Extract the [X, Y] coordinate from the center of the cell holding the provided text.  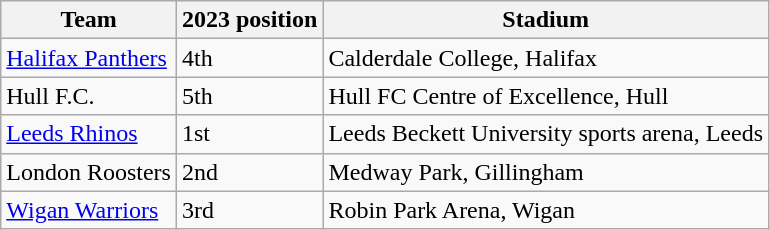
Halifax Panthers [89, 58]
Hull FC Centre of Excellence, Hull [546, 96]
Leeds Rhinos [89, 134]
2023 position [249, 20]
Hull F.C. [89, 96]
3rd [249, 210]
Wigan Warriors [89, 210]
2nd [249, 172]
Calderdale College, Halifax [546, 58]
Medway Park, Gillingham [546, 172]
5th [249, 96]
London Roosters [89, 172]
Robin Park Arena, Wigan [546, 210]
4th [249, 58]
Stadium [546, 20]
Team [89, 20]
1st [249, 134]
Leeds Beckett University sports arena, Leeds [546, 134]
